Return (X, Y) of the center of cell containing provided text 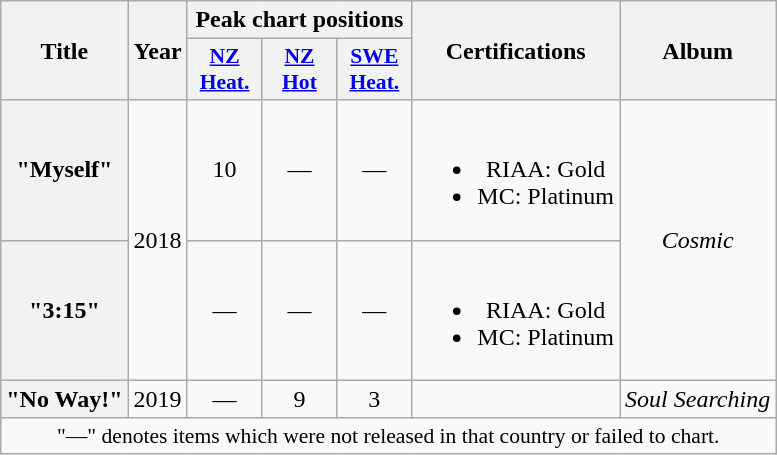
"3:15" (64, 310)
2018 (158, 240)
2019 (158, 399)
Album (698, 50)
Year (158, 50)
9 (300, 399)
10 (224, 170)
Peak chart positions (300, 20)
NZHeat. (224, 70)
3 (374, 399)
Certifications (516, 50)
"—" denotes items which were not released in that country or failed to chart. (388, 436)
Cosmic (698, 240)
NZHot (300, 70)
Title (64, 50)
SWEHeat. (374, 70)
Soul Searching (698, 399)
"Myself" (64, 170)
"No Way!" (64, 399)
